Extract the [x, y] coordinate from the center of the cell holding the provided text.  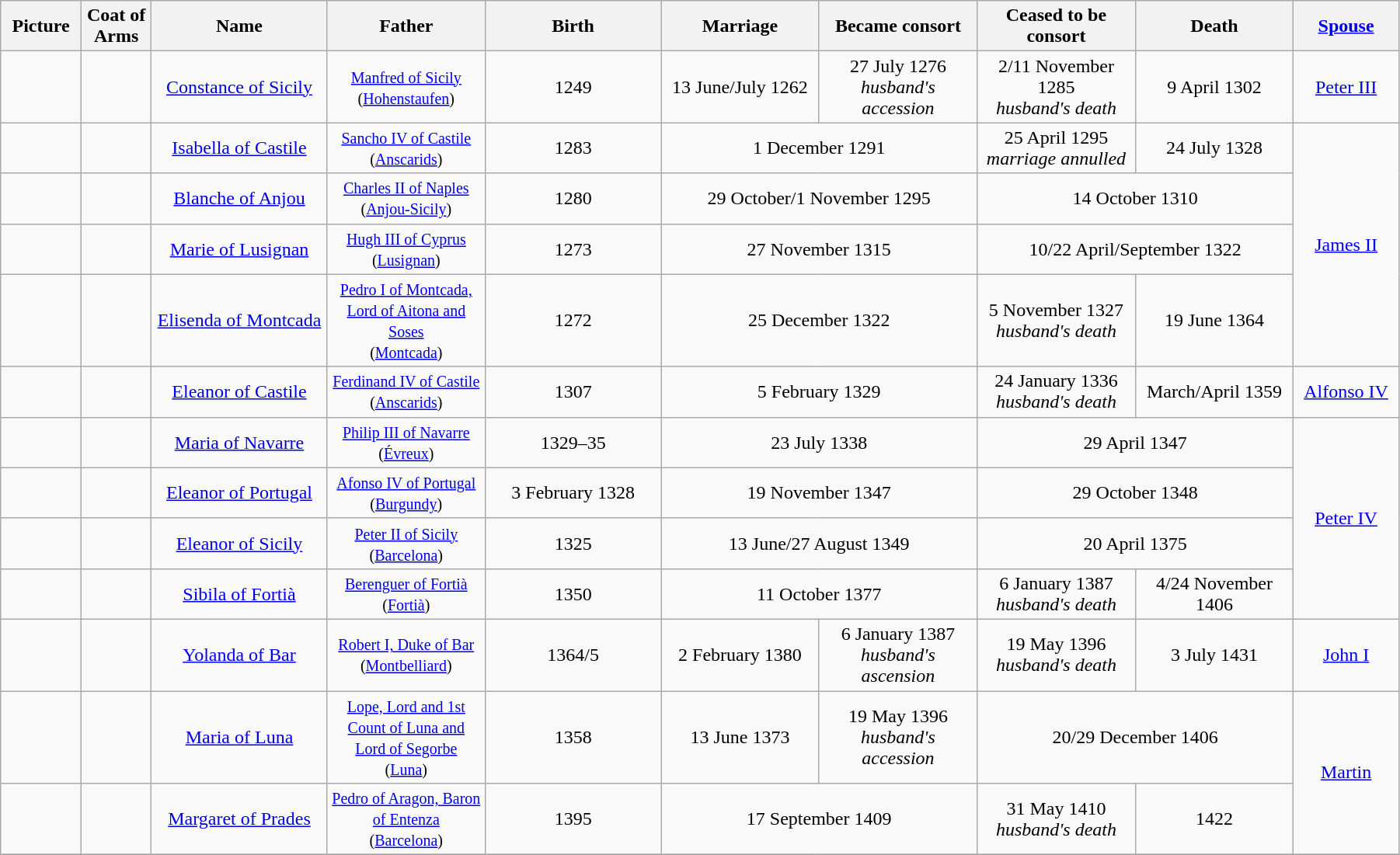
1395 [573, 819]
9 April 1302 [1214, 87]
Yolanda of Bar [239, 655]
29 April 1347 [1136, 443]
Isabella of Castile [239, 148]
Charles II of Naples(Anjou-Sicily) [406, 199]
Martin [1346, 773]
17 September 1409 [819, 819]
1329–35 [573, 443]
25 December 1322 [819, 320]
Manfred of Sicily(Hohenstaufen) [406, 87]
19 May 1396husband's accession [898, 738]
Constance of Sicily [239, 87]
1280 [573, 199]
3 February 1328 [573, 492]
Picture [41, 26]
March/April 1359 [1214, 391]
3 July 1431 [1214, 655]
25 April 1295marriage annulled [1057, 148]
1272 [573, 320]
14 October 1310 [1136, 199]
1358 [573, 738]
24 January 1336husband's death [1057, 391]
Birth [573, 26]
2/11 November 1285husband's death [1057, 87]
20 April 1375 [1136, 544]
Eleanor of Sicily [239, 544]
Sancho IV of Castile(Anscarids) [406, 148]
Spouse [1346, 26]
Berenguer of Fortià(Fortià) [406, 593]
19 November 1347 [819, 492]
13 June/27 August 1349 [819, 544]
5 November 1327husband's death [1057, 320]
6 January 1387husband's death [1057, 593]
1273 [573, 249]
Became consort [898, 26]
Pedro of Aragon, Baron of Entenza(Barcelona) [406, 819]
1422 [1214, 819]
Peter II of Sicily(Barcelona) [406, 544]
1 December 1291 [819, 148]
1249 [573, 87]
Lope, Lord and 1st Count of Luna and Lord of Segorbe(Luna) [406, 738]
27 July 1276husband's accession [898, 87]
1325 [573, 544]
1307 [573, 391]
29 October 1348 [1136, 492]
11 October 1377 [819, 593]
Hugh III of Cyprus(Lusignan) [406, 249]
31 May 1410husband's death [1057, 819]
Maria of Navarre [239, 443]
Maria of Luna [239, 738]
Marriage [740, 26]
1283 [573, 148]
Peter III [1346, 87]
27 November 1315 [819, 249]
24 July 1328 [1214, 148]
5 February 1329 [819, 391]
20/29 December 1406 [1136, 738]
Eleanor of Portugal [239, 492]
23 July 1338 [819, 443]
19 June 1364 [1214, 320]
Afonso IV of Portugal(Burgundy) [406, 492]
1364/5 [573, 655]
1350 [573, 593]
Alfonso IV [1346, 391]
Marie of Lusignan [239, 249]
Peter IV [1346, 518]
Blanche of Anjou [239, 199]
2 February 1380 [740, 655]
Eleanor of Castile [239, 391]
John I [1346, 655]
10/22 April/September 1322 [1136, 249]
Elisenda of Montcada [239, 320]
19 May 1396husband's death [1057, 655]
Death [1214, 26]
Father [406, 26]
4/24 November 1406 [1214, 593]
29 October/1 November 1295 [819, 199]
Sibila of Fortià [239, 593]
Ferdinand IV of Castile(Anscarids) [406, 391]
Coat of Arms [116, 26]
Philip III of Navarre(Évreux) [406, 443]
13 June/July 1262 [740, 87]
Ceased to be consort [1057, 26]
James II [1346, 245]
Name [239, 26]
Robert I, Duke of Bar(Montbelliard) [406, 655]
6 January 1387 husband's ascension [898, 655]
13 June 1373 [740, 738]
Pedro I of Montcada, Lord of Aitona and Soses(Montcada) [406, 320]
Margaret of Prades [239, 819]
